Extract the (x, y) coordinate from the center of the cell holding the provided text.  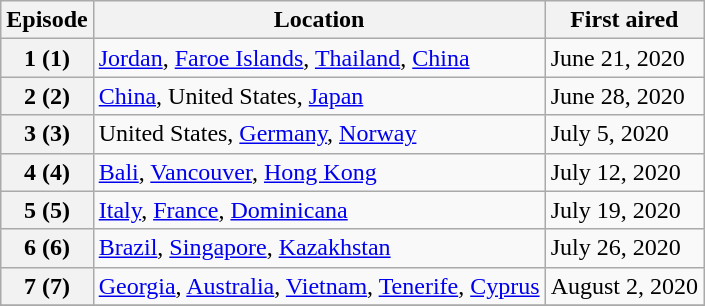
Location (319, 20)
July 19, 2020 (624, 210)
First aired (624, 20)
5 (5) (47, 210)
July 5, 2020 (624, 134)
3 (3) (47, 134)
Italy, France, Dominicana (319, 210)
4 (4) (47, 172)
June 21, 2020 (624, 58)
China, United States, Japan (319, 96)
Georgia, Australia, Vietnam, Tenerife, Cyprus (319, 286)
Episode (47, 20)
6 (6) (47, 248)
Brazil, Singapore, Kazakhstan (319, 248)
July 12, 2020 (624, 172)
June 28, 2020 (624, 96)
Bali, Vancouver, Hong Kong (319, 172)
United States, Germany, Norway (319, 134)
August 2, 2020 (624, 286)
2 (2) (47, 96)
7 (7) (47, 286)
1 (1) (47, 58)
July 26, 2020 (624, 248)
Jordan, Faroe Islands, Thailand, China (319, 58)
